Return the [x, y] coordinate for the center point of the cell that contains the specified text.  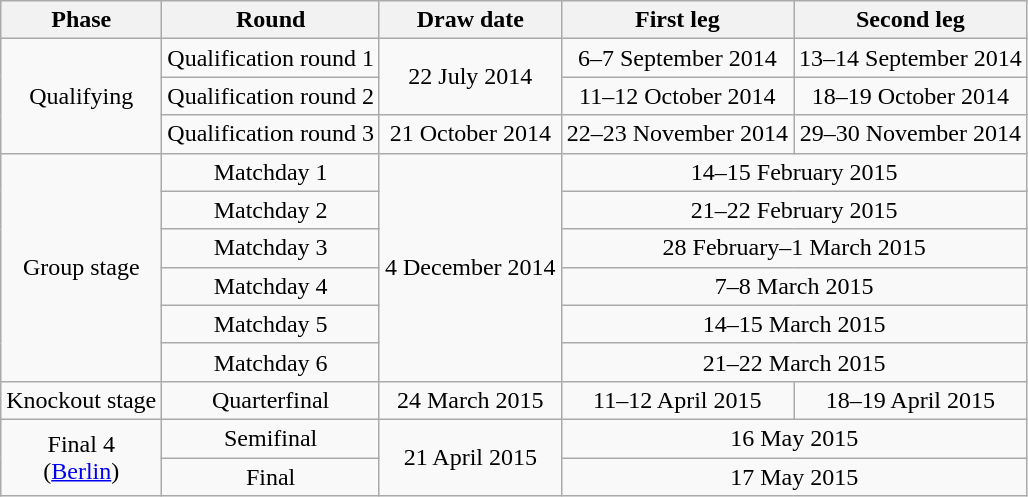
18–19 April 2015 [911, 400]
Final [271, 477]
28 February–1 March 2015 [794, 248]
Qualification round 1 [271, 58]
Final 4(Berlin) [82, 457]
16 May 2015 [794, 438]
Qualification round 3 [271, 134]
11–12 October 2014 [677, 96]
Second leg [911, 20]
7–8 March 2015 [794, 286]
6–7 September 2014 [677, 58]
Semifinal [271, 438]
14–15 February 2015 [794, 172]
11–12 April 2015 [677, 400]
21 April 2015 [470, 457]
24 March 2015 [470, 400]
21–22 February 2015 [794, 210]
Group stage [82, 267]
18–19 October 2014 [911, 96]
4 December 2014 [470, 267]
21 October 2014 [470, 134]
21–22 March 2015 [794, 362]
Matchday 5 [271, 324]
13–14 September 2014 [911, 58]
Matchday 1 [271, 172]
Qualifying [82, 96]
Matchday 3 [271, 248]
Draw date [470, 20]
Matchday 2 [271, 210]
Round [271, 20]
22 July 2014 [470, 77]
Knockout stage [82, 400]
Qualification round 2 [271, 96]
Phase [82, 20]
29–30 November 2014 [911, 134]
First leg [677, 20]
Matchday 4 [271, 286]
Quarterfinal [271, 400]
14–15 March 2015 [794, 324]
Matchday 6 [271, 362]
22–23 November 2014 [677, 134]
17 May 2015 [794, 477]
